Identify which cell holds the provided text, then report its [x, y] central coordinate. 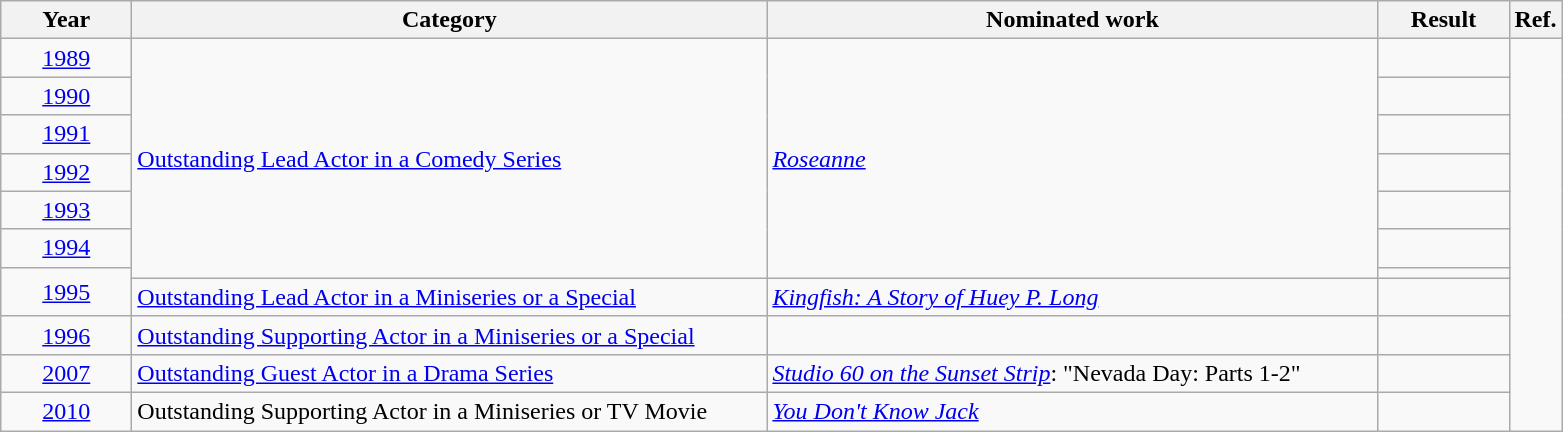
Result [1444, 20]
You Don't Know Jack [1072, 411]
Roseanne [1072, 158]
Outstanding Guest Actor in a Drama Series [450, 373]
1992 [66, 172]
Outstanding Supporting Actor in a Miniseries or a Special [450, 335]
1991 [66, 134]
Outstanding Supporting Actor in a Miniseries or TV Movie [450, 411]
Nominated work [1072, 20]
Outstanding Lead Actor in a Comedy Series [450, 158]
Outstanding Lead Actor in a Miniseries or a Special [450, 297]
Kingfish: A Story of Huey P. Long [1072, 297]
1993 [66, 210]
1994 [66, 248]
Category [450, 20]
Year [66, 20]
2010 [66, 411]
2007 [66, 373]
1989 [66, 58]
1995 [66, 292]
1990 [66, 96]
Studio 60 on the Sunset Strip: "Nevada Day: Parts 1-2" [1072, 373]
1996 [66, 335]
Ref. [1536, 20]
